Output the [X, Y] coordinate of the center of the cell containing the given text.  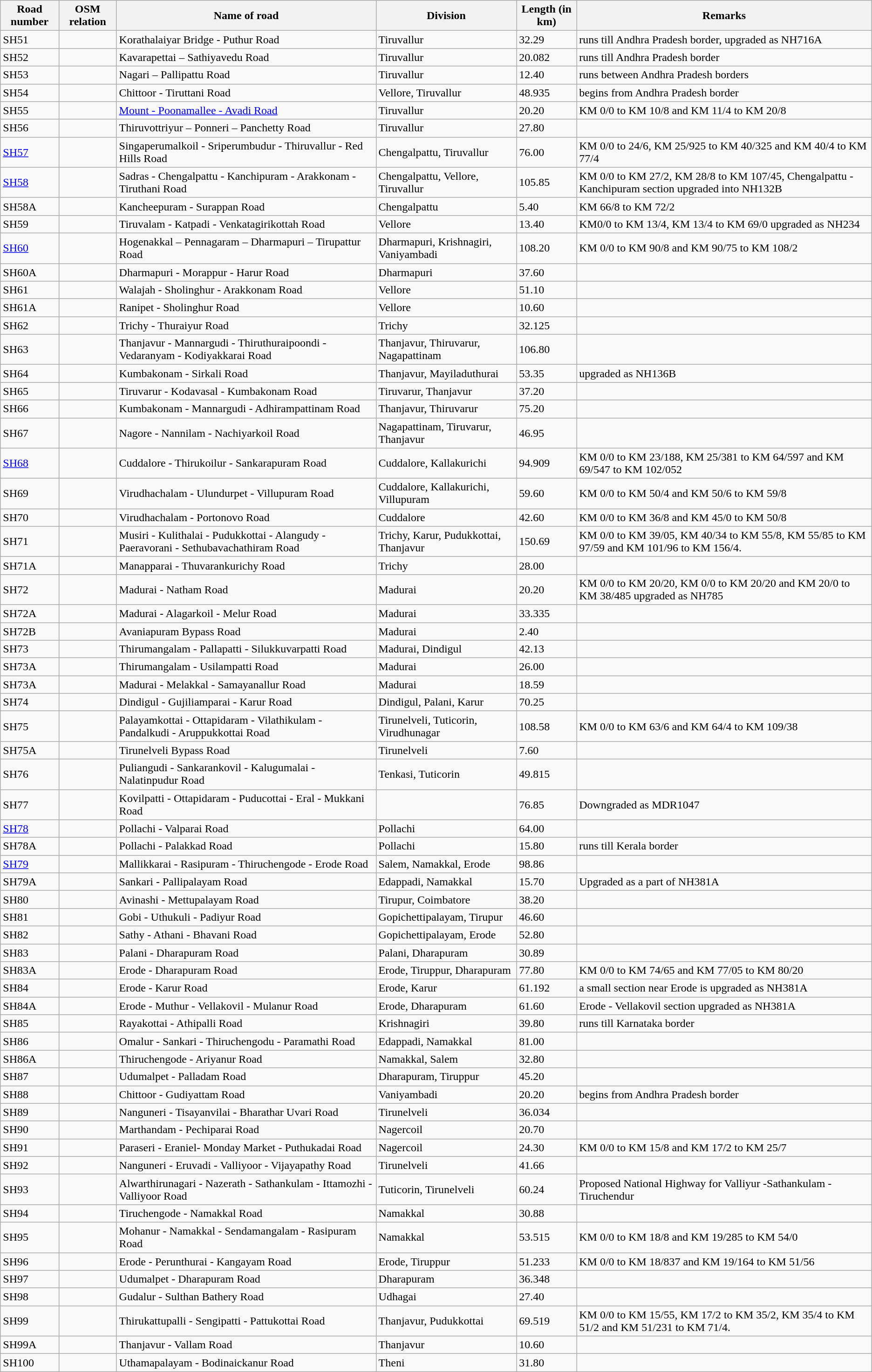
SH63 [30, 349]
Avinashi - Mettupalayam Road [246, 899]
Paraseri - Eraniel- Monday Market - Puthukadai Road [246, 1148]
46.60 [547, 917]
42.13 [547, 649]
Remarks [724, 16]
5.40 [547, 206]
SH61A [30, 308]
SH98 [30, 1297]
SH84A [30, 1006]
94.909 [547, 463]
SH52 [30, 57]
runs till Karnataka border [724, 1024]
Kancheepuram - Surappan Road [246, 206]
Upgraded as a part of NH381A [724, 882]
Kumbakonam - Sirkali Road [246, 374]
12.40 [547, 75]
Erode, Tiruppur, Dharapuram [446, 971]
Singaperumalkoil - Sriperumbudur - Thiruvallur - Red Hills Road [246, 152]
Palayamkottai - Ottapidaram - Vilathikulam - Pandalkudi - Aruppukkottai Road [246, 727]
Tiruvalam - Katpadi - Venkatagirikottah Road [246, 224]
Tiruvarur - Kodavasal - Kumbakonam Road [246, 391]
SH78 [30, 829]
SH64 [30, 374]
45.20 [547, 1077]
15.80 [547, 846]
Gudalur - Sulthan Bathery Road [246, 1297]
Korathalaiyar Bridge - Puthur Road [246, 40]
Avaniapuram Bypass Road [246, 631]
18.59 [547, 685]
13.40 [547, 224]
Gobi - Uthukuli - Padiyur Road [246, 917]
SH81 [30, 917]
38.20 [547, 899]
2.40 [547, 631]
Road number [30, 16]
SH78A [30, 846]
41.66 [547, 1165]
36.034 [547, 1112]
106.80 [547, 349]
KM 0/0 to KM 18/837 and KM 19/164 to KM 51/56 [724, 1262]
Cuddalore [446, 517]
Sathy - Athani - Bhavani Road [246, 935]
32.80 [547, 1059]
108.58 [547, 727]
Pollachi - Valparai Road [246, 829]
Virudhachalam - Portonovo Road [246, 517]
Thanjavur - Vallam Road [246, 1345]
Chengalpattu, Tiruvallur [446, 152]
Nanguneri - Eruvadi - Valliyoor - Vijayapathy Road [246, 1165]
SH62 [30, 326]
Musiri - Kulithalai - Pudukkottai - Alangudy - Paeravorani - Sethubavachathiram Road [246, 541]
runs till Andhra Pradesh border [724, 57]
42.60 [547, 517]
Thiruchengode - Ariyanur Road [246, 1059]
61.192 [547, 988]
Kavarapettai – Sathiyavedu Road [246, 57]
SH51 [30, 40]
SH100 [30, 1363]
Thirumangalam - Pallapatti - Silukkuvarpatti Road [246, 649]
runs till Kerala border [724, 846]
32.125 [547, 326]
Downgraded as MDR1047 [724, 805]
Mohanur - Namakkal - Sendamangalam - Rasipuram Road [246, 1237]
KM 0/0 to KM 50/4 and KM 50/6 to KM 59/8 [724, 494]
Tirunelveli, Tuticorin, Virudhunagar [446, 727]
Virudhachalam - Ulundurpet - Villupuram Road [246, 494]
20.082 [547, 57]
Cuddalore, Kallakurichi [446, 463]
SH85 [30, 1024]
Vaniyambadi [446, 1094]
76.85 [547, 805]
Erode - Karur Road [246, 988]
KM 0/0 to KM 74/65 and KM 77/05 to KM 80/20 [724, 971]
SH58A [30, 206]
Hogenakkal – Pennagaram – Dharmapuri – Tirupattur Road [246, 248]
SH58 [30, 183]
KM 0/0 to KM 39/05, KM 40/34 to KM 55/8, KM 55/85 to KM 97/59 and KM 101/96 to KM 156/4. [724, 541]
Madurai - Natham Road [246, 590]
Manapparai - Thuvarankurichy Road [246, 565]
150.69 [547, 541]
Thanjavur, Pudukkottai [446, 1321]
108.20 [547, 248]
30.88 [547, 1213]
SH59 [30, 224]
Kumbakonam - Mannargudi - Adhirampattinam Road [246, 409]
36.348 [547, 1279]
SH70 [30, 517]
81.00 [547, 1041]
Trichy - Thuraiyur Road [246, 326]
46.95 [547, 433]
Thanjavur, Mayiladuthurai [446, 374]
SH82 [30, 935]
SH56 [30, 128]
Puliangudi - Sankarankovil - Kalugumalai - Nalatinpudur Road [246, 774]
Trichy, Karur, Pudukkottai, Thanjavur [446, 541]
SH54 [30, 93]
Vellore, Tiruvallur [446, 93]
SH96 [30, 1262]
SH95 [30, 1237]
SH69 [30, 494]
SH83A [30, 971]
77.80 [547, 971]
53.35 [547, 374]
49.815 [547, 774]
Sadras - Chengalpattu - Kanchipuram - Arakkonam - Tiruthani Road [246, 183]
51.233 [547, 1262]
SH79A [30, 882]
SH67 [30, 433]
31.80 [547, 1363]
48.935 [547, 93]
KM 0/0 to KM 15/8 and KM 17/2 to KM 25/7 [724, 1148]
Erode - Vellakovil section upgraded as NH381A [724, 1006]
Division [446, 16]
52.80 [547, 935]
Udumalpet - Dharapuram Road [246, 1279]
30.89 [547, 952]
SH72B [30, 631]
Nagore - Nannilam - Nachiyarkoil Road [246, 433]
Thanjavur [446, 1345]
Erode, Dharapuram [446, 1006]
KM 0/0 to 24/6, KM 25/925 to KM 40/325 and KM 40/4 to KM 77/4 [724, 152]
32.29 [547, 40]
Theni [446, 1363]
KM 0/0 to KM 15/55, KM 17/2 to KM 35/2, KM 35/4 to KM 51/2 and KM 51/231 to KM 71/4. [724, 1321]
Tuticorin, Tirunelveli [446, 1189]
Gopichettipalayam, Erode [446, 935]
Tiruvarur, Thanjavur [446, 391]
SH55 [30, 110]
SH73 [30, 649]
SH72A [30, 613]
SH92 [30, 1165]
76.00 [547, 152]
61.60 [547, 1006]
28.00 [547, 565]
SH75A [30, 750]
runs between Andhra Pradesh borders [724, 75]
Erode - Perunthurai - Kangayam Road [246, 1262]
SH77 [30, 805]
SH60A [30, 272]
SH83 [30, 952]
Thanjavur - Mannargudi - Thiruthuraipoondi - Vedaranyam - Kodiyakkarai Road [246, 349]
Thanjavur, Thiruvarur [446, 409]
37.20 [547, 391]
SH86A [30, 1059]
SH60 [30, 248]
Erode - Dharapuram Road [246, 971]
SH89 [30, 1112]
64.00 [547, 829]
OSM relation [88, 16]
SH87 [30, 1077]
SH53 [30, 75]
24.30 [547, 1148]
75.20 [547, 409]
KM 0/0 to KM 23/188, KM 25/381 to KM 64/597 and KM 69/547 to KM 102/052 [724, 463]
KM 0/0 to KM 36/8 and KM 45/0 to KM 50/8 [724, 517]
Dharmapuri [446, 272]
a small section near Erode is upgraded as NH381A [724, 988]
Ranipet - Sholinghur Road [246, 308]
SH99 [30, 1321]
Udumalpet - Palladam Road [246, 1077]
Palani - Dharapuram Road [246, 952]
SH79 [30, 864]
KM 0/0 to KM 20/20, KM 0/0 to KM 20/20 and KM 20/0 to KM 38/485 upgraded as NH785 [724, 590]
SH88 [30, 1094]
Salem, Namakkal, Erode [446, 864]
SH80 [30, 899]
Tenkasi, Tuticorin [446, 774]
Thiruvottriyur – Ponneri – Panchetty Road [246, 128]
KM0/0 to KM 13/4, KM 13/4 to KM 69/0 upgraded as NH234 [724, 224]
SH61 [30, 290]
Dharapuram [446, 1279]
SH57 [30, 152]
SH86 [30, 1041]
Cuddalore - Thirukoilur - Sankarapuram Road [246, 463]
Alwarthirunagari - Nazerath - Sathankulam - Ittamozhi - Valliyoor Road [246, 1189]
Chengalpattu, Vellore, Tiruvallur [446, 183]
SH72 [30, 590]
Sankari - Pallipalayam Road [246, 882]
59.60 [547, 494]
SH91 [30, 1148]
KM 0/0 to KM 27/2, KM 28/8 to KM 107/45, Chengalpattu - Kanchipuram section upgraded into NH132B [724, 183]
SH68 [30, 463]
Gopichettipalayam, Tirupur [446, 917]
KM 66/8 to KM 72/2 [724, 206]
51.10 [547, 290]
Chengalpattu [446, 206]
33.335 [547, 613]
upgraded as NH136B [724, 374]
Erode - Muthur - Vellakovil - Mulanur Road [246, 1006]
27.40 [547, 1297]
Dindigul, Palani, Karur [446, 702]
Thanjavur, Thiruvarur, Nagapattinam [446, 349]
Thirukattupalli - Sengipatti - Pattukottai Road [246, 1321]
7.60 [547, 750]
Thirumangalam - Usilampatti Road [246, 667]
Tiruchengode - Namakkal Road [246, 1213]
60.24 [547, 1189]
Namakkal, Salem [446, 1059]
KM 0/0 to KM 18/8 and KM 19/285 to KM 54/0 [724, 1237]
KM 0/0 to KM 10/8 and KM 11/4 to KM 20/8 [724, 110]
Udhagai [446, 1297]
SH84 [30, 988]
26.00 [547, 667]
SH71A [30, 565]
27.80 [547, 128]
Nagapattinam, Tiruvarur, Thanjavur [446, 433]
Erode, Karur [446, 988]
SH71 [30, 541]
SH66 [30, 409]
Dindigul - Gujiliamparai - Karur Road [246, 702]
Kovilpatti - Ottapidaram - Puducottai - Eral - Mukkani Road [246, 805]
69.519 [547, 1321]
Mallikkarai - Rasipuram - Thiruchengode - Erode Road [246, 864]
SH97 [30, 1279]
39.80 [547, 1024]
Name of road [246, 16]
Dharapuram, Tiruppur [446, 1077]
SH93 [30, 1189]
Tirunelveli Bypass Road [246, 750]
Mount - Poonamallee - Avadi Road [246, 110]
SH74 [30, 702]
Pollachi - Palakkad Road [246, 846]
Cuddalore, Kallakurichi, Villupuram [446, 494]
runs till Andhra Pradesh border, upgraded as NH716A [724, 40]
Dharmapuri, Krishnagiri, Vaniyambadi [446, 248]
37.60 [547, 272]
Uthamapalayam - Bodinaickanur Road [246, 1363]
SH76 [30, 774]
Madurai, Dindigul [446, 649]
Madurai - Melakkal - Samayanallur Road [246, 685]
Krishnagiri [446, 1024]
SH75 [30, 727]
Rayakottai - Athipalli Road [246, 1024]
Nanguneri - Tisayanvilai - Bharathar Uvari Road [246, 1112]
53.515 [547, 1237]
Walajah - Sholinghur - Arakkonam Road [246, 290]
70.25 [547, 702]
KM 0/0 to KM 90/8 and KM 90/75 to KM 108/2 [724, 248]
Length (in km) [547, 16]
Tirupur, Coimbatore [446, 899]
Omalur - Sankari - Thiruchengodu - Paramathi Road [246, 1041]
Chittoor - Tiruttani Road [246, 93]
Proposed National Highway for Valliyur -Sathankulam -Tiruchendur [724, 1189]
98.86 [547, 864]
105.85 [547, 183]
Dharmapuri - Morappur - Harur Road [246, 272]
Madurai - Alagarkoil - Melur Road [246, 613]
Erode, Tiruppur [446, 1262]
Palani, Dharapuram [446, 952]
SH90 [30, 1130]
15.70 [547, 882]
SH94 [30, 1213]
Marthandam - Pechiparai Road [246, 1130]
Nagari – Pallipattu Road [246, 75]
KM 0/0 to KM 63/6 and KM 64/4 to KM 109/38 [724, 727]
SH65 [30, 391]
20.70 [547, 1130]
Chittoor - Gudiyattam Road [246, 1094]
SH99A [30, 1345]
